Determine the (x, y) coordinate at the center of the cell enclosing the given text.  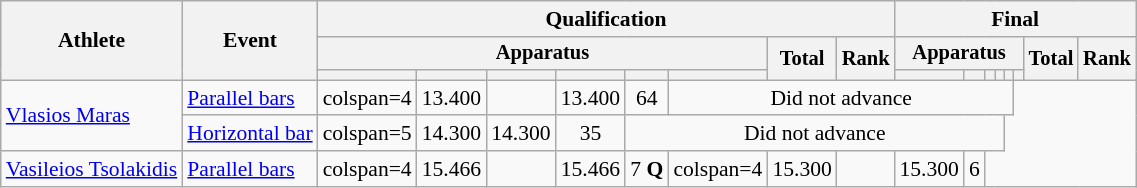
6 (974, 169)
Horizontal bar (250, 134)
Qualification (606, 19)
Vlasios Maras (92, 116)
colspan=5 (368, 134)
7 Q (646, 169)
Final (1014, 19)
Event (250, 40)
Vasileios Tsolakidis (92, 169)
64 (646, 98)
Athlete (92, 40)
35 (590, 134)
